Find where the given text appears and provide that cell's center as [X, Y] coordinate. 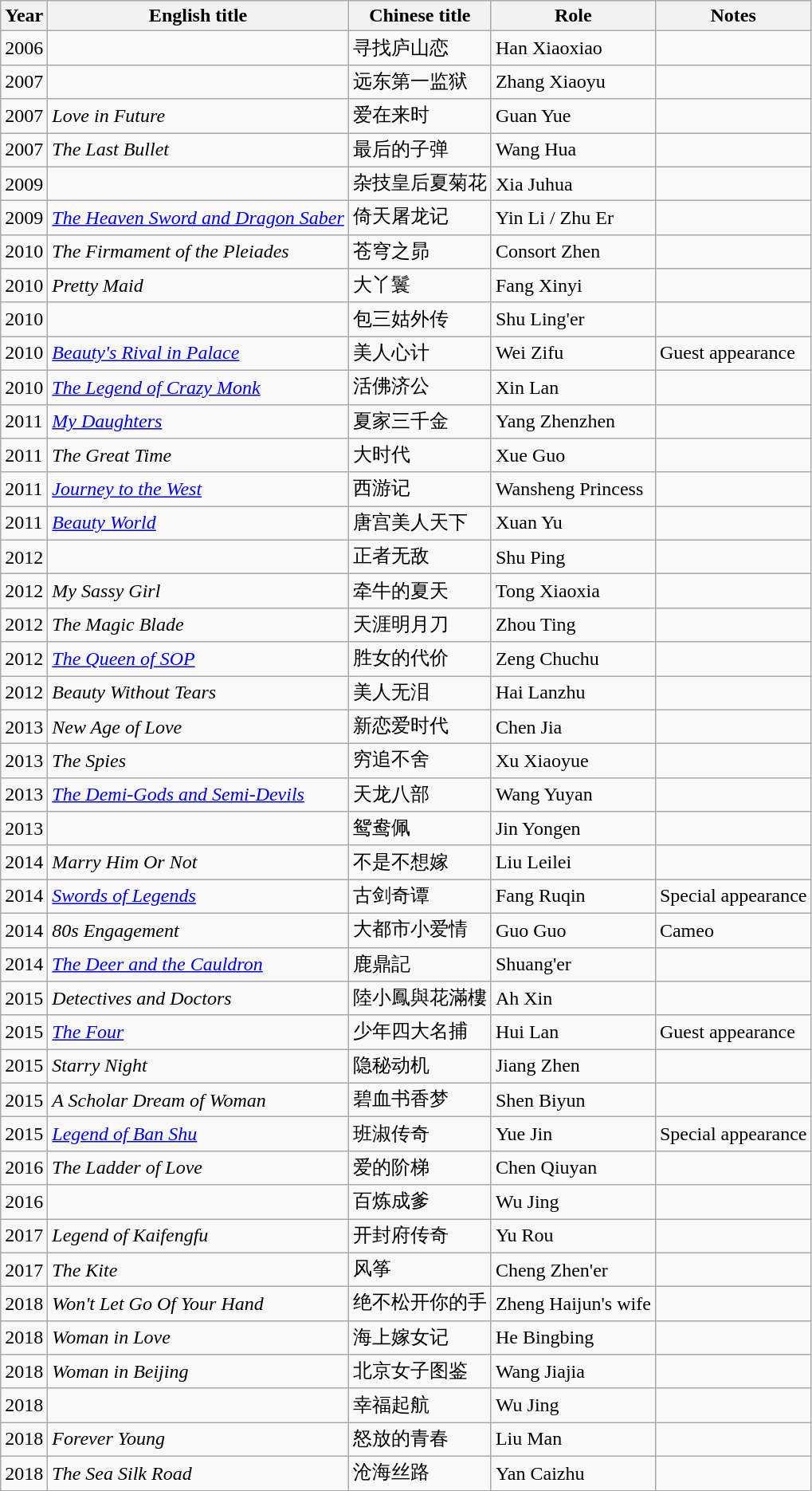
Chen Jia [573, 727]
The Legend of Crazy Monk [198, 388]
My Daughters [198, 421]
Xue Guo [573, 456]
Tong Xiaoxia [573, 592]
Chinese title [419, 16]
My Sassy Girl [198, 592]
Wansheng Princess [573, 490]
The Ladder of Love [198, 1167]
百炼成爹 [419, 1202]
Wang Jiajia [573, 1371]
Guo Guo [573, 930]
The Queen of SOP [198, 659]
新恋爱时代 [419, 727]
包三姑外传 [419, 319]
80s Engagement [198, 930]
Beauty World [198, 523]
Consort Zhen [573, 252]
Zheng Haijun's wife [573, 1304]
海上嫁女记 [419, 1338]
古剑奇谭 [419, 896]
天涯明月刀 [419, 625]
Yan Caizhu [573, 1473]
He Bingbing [573, 1338]
正者无敌 [419, 557]
The Great Time [198, 456]
The Deer and the Cauldron [198, 965]
班淑传奇 [419, 1134]
Shu Ling'er [573, 319]
Shuang'er [573, 965]
The Four [198, 1032]
爱在来时 [419, 116]
远东第一监狱 [419, 81]
Fang Xinyi [573, 285]
Xuan Yu [573, 523]
Legend of Ban Shu [198, 1134]
Wang Hua [573, 150]
绝不松开你的手 [419, 1304]
Woman in Beijing [198, 1371]
Starry Night [198, 1067]
Xin Lan [573, 388]
夏家三千金 [419, 421]
怒放的青春 [419, 1440]
Legend of Kaifengfu [198, 1236]
Shen Biyun [573, 1100]
Liu Man [573, 1440]
牵牛的夏天 [419, 592]
Zhou Ting [573, 625]
Woman in Love [198, 1338]
杂技皇后夏菊花 [419, 183]
唐宫美人天下 [419, 523]
Journey to the West [198, 490]
The Last Bullet [198, 150]
The Firmament of the Pleiades [198, 252]
Year [24, 16]
Wang Yuyan [573, 794]
风筝 [419, 1269]
Beauty Without Tears [198, 694]
Hai Lanzhu [573, 694]
English title [198, 16]
Pretty Maid [198, 285]
Xia Juhua [573, 183]
Zeng Chuchu [573, 659]
Yu Rou [573, 1236]
Yue Jin [573, 1134]
Swords of Legends [198, 896]
幸福起航 [419, 1405]
Zhang Xiaoyu [573, 81]
Xu Xiaoyue [573, 761]
隐秘动机 [419, 1067]
沧海丝路 [419, 1473]
Love in Future [198, 116]
Jiang Zhen [573, 1067]
不是不想嫁 [419, 863]
大时代 [419, 456]
Ah Xin [573, 998]
Marry Him Or Not [198, 863]
2006 [24, 48]
A Scholar Dream of Woman [198, 1100]
Wei Zifu [573, 354]
The Demi-Gods and Semi-Devils [198, 794]
鹿鼎記 [419, 965]
Han Xiaoxiao [573, 48]
Shu Ping [573, 557]
Won't Let Go Of Your Hand [198, 1304]
苍穹之昴 [419, 252]
碧血书香梦 [419, 1100]
Yang Zhenzhen [573, 421]
New Age of Love [198, 727]
胜女的代价 [419, 659]
活佛济公 [419, 388]
Notes [733, 16]
The Sea Silk Road [198, 1473]
Forever Young [198, 1440]
Hui Lan [573, 1032]
大都市小爱情 [419, 930]
The Spies [198, 761]
Role [573, 16]
穷追不舍 [419, 761]
Cameo [733, 930]
Guan Yue [573, 116]
The Magic Blade [198, 625]
爱的阶梯 [419, 1167]
天龙八部 [419, 794]
少年四大名捕 [419, 1032]
美人无泪 [419, 694]
陸小鳳與花滿樓 [419, 998]
Beauty's Rival in Palace [198, 354]
寻找庐山恋 [419, 48]
Jin Yongen [573, 829]
鸳鸯佩 [419, 829]
倚天屠龙记 [419, 218]
Chen Qiuyan [573, 1167]
Fang Ruqin [573, 896]
最后的子弹 [419, 150]
开封府传奇 [419, 1236]
Cheng Zhen'er [573, 1269]
The Heaven Sword and Dragon Saber [198, 218]
Liu Leilei [573, 863]
美人心计 [419, 354]
Detectives and Doctors [198, 998]
The Kite [198, 1269]
北京女子图鉴 [419, 1371]
大丫鬟 [419, 285]
西游记 [419, 490]
Yin Li / Zhu Er [573, 218]
